Capture the cell that displays the provided text and extract its [x, y] central coordinate. 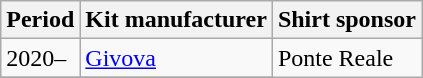
Givova [176, 58]
2020– [40, 58]
Shirt sponsor [346, 20]
Kit manufacturer [176, 20]
Ponte Reale [346, 58]
Period [40, 20]
